Search for the cell housing the specified text and yield its [x, y] center coordinate. 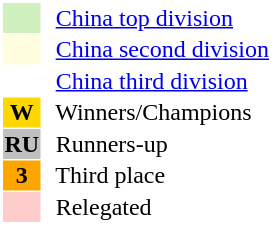
Winners/Champions [156, 113]
China second division [156, 49]
W [22, 113]
3 [22, 175]
China top division [156, 18]
China third division [156, 81]
Third place [156, 175]
RU [22, 144]
Runners-up [156, 144]
Relegated [156, 207]
